Provide the (X, Y) coordinate of the cell's center where the given text is located.  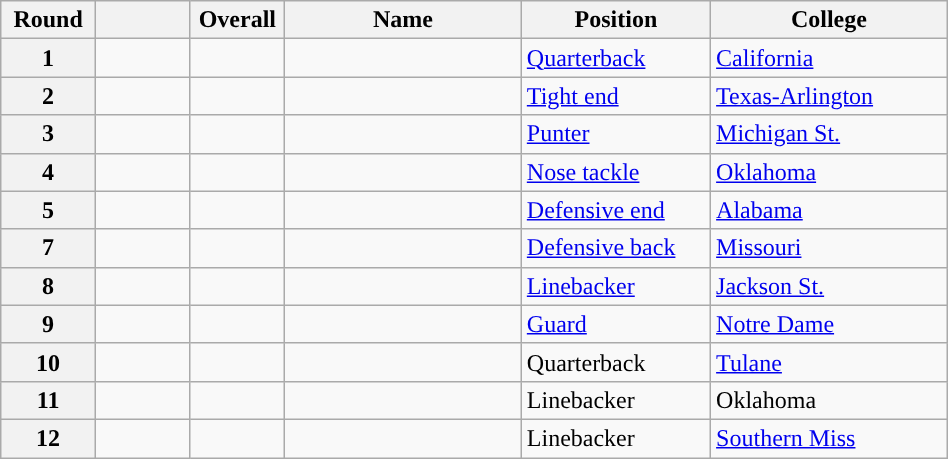
7 (48, 248)
2 (48, 96)
College (830, 20)
Tight end (616, 96)
Guard (616, 324)
11 (48, 400)
Defensive back (616, 248)
Michigan St. (830, 134)
Texas-Arlington (830, 96)
5 (48, 210)
12 (48, 438)
Position (616, 20)
Notre Dame (830, 324)
Alabama (830, 210)
Name (404, 20)
Defensive end (616, 210)
Overall (238, 20)
California (830, 58)
9 (48, 324)
3 (48, 134)
4 (48, 172)
Punter (616, 134)
8 (48, 286)
Round (48, 20)
10 (48, 362)
Southern Miss (830, 438)
Nose tackle (616, 172)
Jackson St. (830, 286)
1 (48, 58)
Tulane (830, 362)
Missouri (830, 248)
